Detect which cell encompasses the target text, then output its [X, Y] center coordinate. 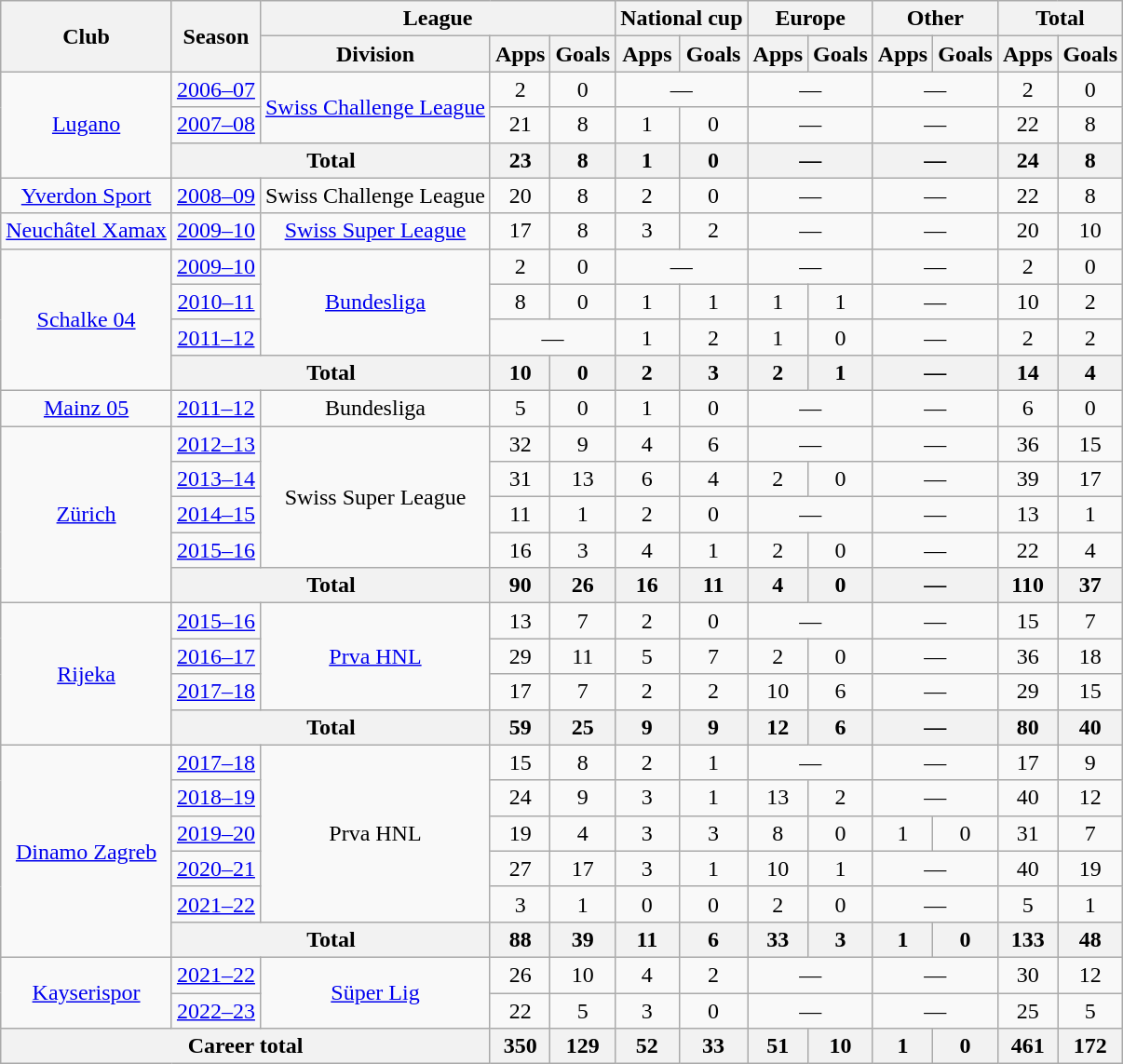
Rijeka [87, 674]
51 [778, 1046]
90 [520, 586]
59 [520, 727]
Lugano [87, 125]
14 [1027, 372]
Schalke 04 [87, 319]
27 [520, 869]
Zürich [87, 515]
23 [520, 160]
2006–07 [216, 89]
48 [1090, 939]
Division [374, 54]
2010–11 [216, 302]
2018–19 [216, 798]
129 [583, 1046]
350 [520, 1046]
52 [647, 1046]
172 [1090, 1046]
2008–09 [216, 195]
Süper Lig [374, 992]
2012–13 [216, 444]
2007–08 [216, 125]
21 [520, 125]
Yverdon Sport [87, 195]
Season [216, 36]
Dinamo Zagreb [87, 851]
Kayserispor [87, 992]
National cup [682, 19]
Neuchâtel Xamax [87, 231]
Other [935, 19]
18 [1090, 656]
Club [87, 36]
Mainz 05 [87, 408]
88 [520, 939]
2022–23 [216, 1010]
2016–17 [216, 656]
133 [1027, 939]
2014–15 [216, 515]
110 [1027, 586]
461 [1027, 1046]
30 [1027, 975]
Career total [246, 1046]
37 [1090, 586]
32 [520, 444]
2020–21 [216, 869]
2013–14 [216, 479]
80 [1027, 727]
2019–20 [216, 833]
League [438, 19]
Europe [810, 19]
